Find where the given text appears and provide that cell's center as (X, Y) coordinate. 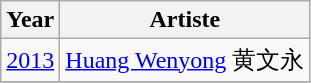
Artiste (185, 20)
Huang Wenyong 黄文永 (185, 60)
Year (30, 20)
2013 (30, 60)
